Find where the given text appears and provide that cell's center as (x, y) coordinate. 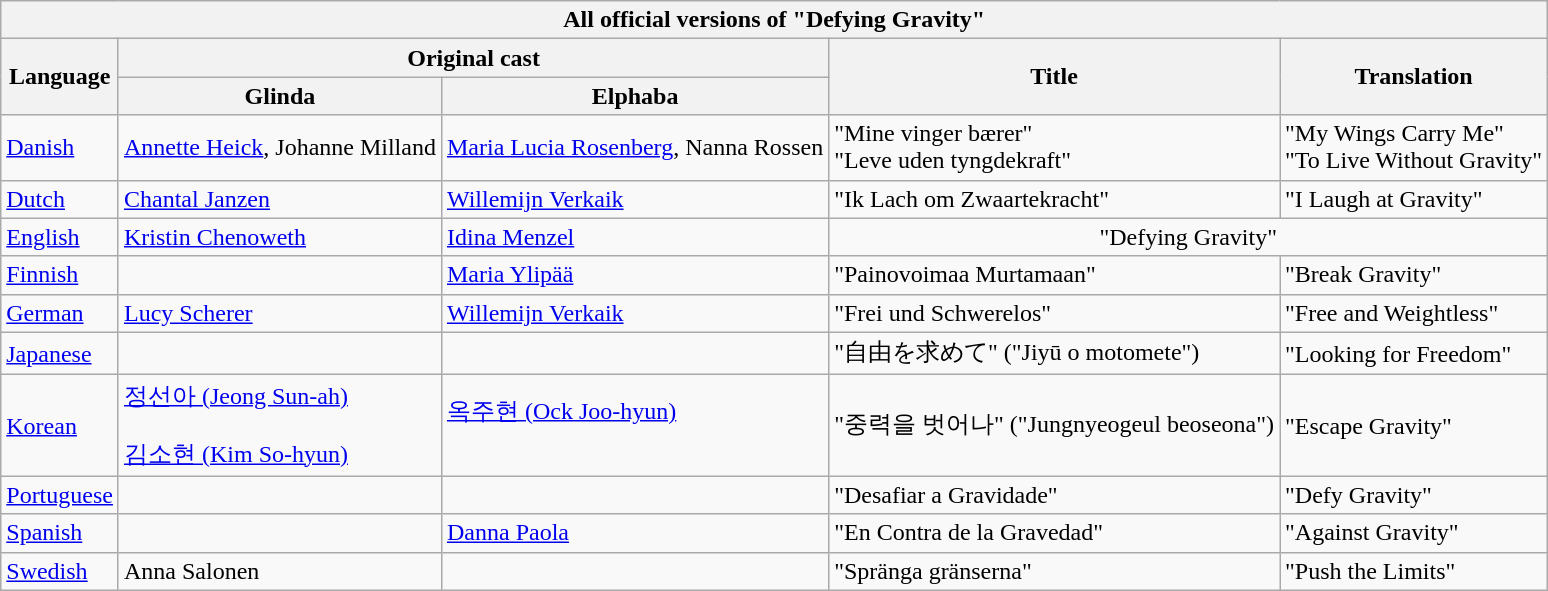
"Against Gravity" (1414, 533)
"Painovoimaa Murtamaan" (1054, 275)
Danish (60, 148)
"Defying Gravity" (1188, 237)
Dutch (60, 199)
Glinda (280, 96)
"Desafiar a Gravidade" (1054, 495)
All official versions of "Defying Gravity" (774, 20)
German (60, 313)
"Mine vinger bærer""Leve uden tyngdekraft" (1054, 148)
"自由を求めて" ("Jiyū o motomete") (1054, 354)
Kristin Chenoweth (280, 237)
Lucy Scherer (280, 313)
"Spränga gränserna" (1054, 571)
"En Contra de la Gravedad" (1054, 533)
Annette Heick, Johanne Milland (280, 148)
Anna Salonen (280, 571)
Korean (60, 426)
Title (1054, 77)
Maria Ylipää (634, 275)
"My Wings Carry Me""To Live Without Gravity" (1414, 148)
Portuguese (60, 495)
Language (60, 77)
Idina Menzel (634, 237)
"중력을 벗어나" ("Jungnyeogeul beoseona") (1054, 426)
Translation (1414, 77)
"Frei und Schwerelos" (1054, 313)
Chantal Janzen (280, 199)
Swedish (60, 571)
"Looking for Freedom" (1414, 354)
Original cast (473, 58)
"Push the Limits" (1414, 571)
정선아 (Jeong Sun-ah)김소현 (Kim So-hyun) (280, 426)
"Ik Lach om Zwaartekracht" (1054, 199)
옥주현 (Ock Joo-hyun) (634, 426)
"Free and Weightless" (1414, 313)
Japanese (60, 354)
Elphaba (634, 96)
Finnish (60, 275)
"I Laugh at Gravity" (1414, 199)
"Escape Gravity" (1414, 426)
"Defy Gravity" (1414, 495)
Spanish (60, 533)
Danna Paola (634, 533)
Maria Lucia Rosenberg, Nanna Rossen (634, 148)
"Break Gravity" (1414, 275)
English (60, 237)
